Detect which cell encompasses the target text, then output its [x, y] center coordinate. 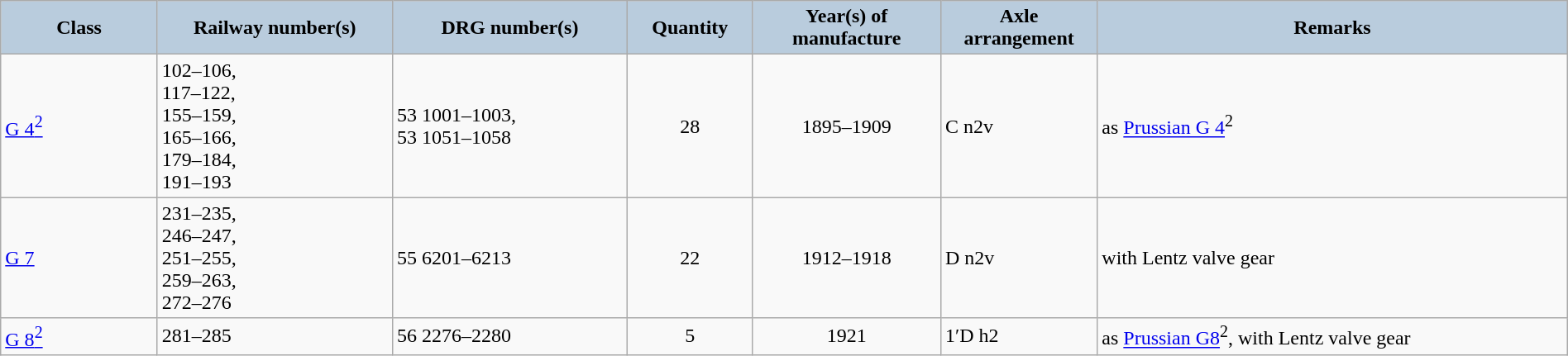
28 [691, 126]
Railway number(s) [275, 28]
with Lentz valve gear [1332, 258]
Quantity [691, 28]
53 1001–1003, 53 1051–1058 [509, 126]
as Prussian G 42 [1332, 126]
G 82 [79, 337]
1921 [847, 337]
55 6201–6213 [509, 258]
Class [79, 28]
G 42 [79, 126]
56 2276–2280 [509, 337]
1895–1909 [847, 126]
1912–1918 [847, 258]
C n2v [1019, 126]
Axle arrangement [1019, 28]
G 7 [79, 258]
as Prussian G82, with Lentz valve gear [1332, 337]
22 [691, 258]
281–285 [275, 337]
DRG number(s) [509, 28]
231–235, 246–247, 251–255, 259–263, 272–276 [275, 258]
1′D h2 [1019, 337]
5 [691, 337]
102–106, 117–122, 155–159, 165–166, 179–184, 191–193 [275, 126]
D n2v [1019, 258]
Remarks [1332, 28]
Year(s) of manufacture [847, 28]
